Find where the given text appears and provide that cell's center as [X, Y] coordinate. 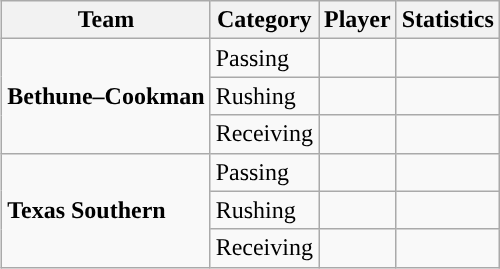
Team [106, 20]
Category [264, 20]
Texas Southern [106, 210]
Statistics [448, 20]
Bethune–Cookman [106, 96]
Player [357, 20]
